Provide the [X, Y] coordinate of the cell's center where the given text is located.  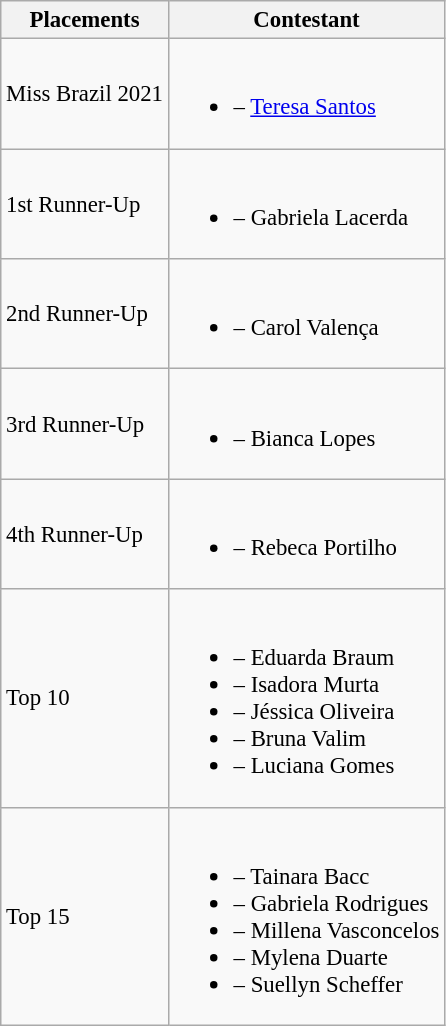
2nd Runner-Up [85, 314]
Top 15 [85, 916]
Top 10 [85, 698]
– Tainara Bacc – Gabriela Rodrigues – Millena Vasconcelos – Mylena Duarte – Suellyn Scheffer [306, 916]
– Carol Valença [306, 314]
– Rebeca Portilho [306, 534]
– Gabriela Lacerda [306, 204]
4th Runner-Up [85, 534]
Contestant [306, 20]
Placements [85, 20]
Miss Brazil 2021 [85, 94]
3rd Runner-Up [85, 424]
– Teresa Santos [306, 94]
1st Runner-Up [85, 204]
– Bianca Lopes [306, 424]
– Eduarda Braum – Isadora Murta – Jéssica Oliveira – Bruna Valim – Luciana Gomes [306, 698]
